From the cell containing the given text, extract its center point as [X, Y] coordinate. 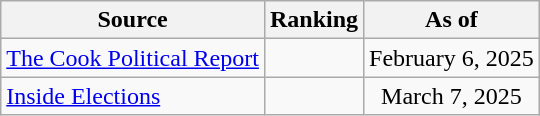
Inside Elections [133, 96]
As of [452, 20]
February 6, 2025 [452, 58]
Ranking [314, 20]
Source [133, 20]
March 7, 2025 [452, 96]
The Cook Political Report [133, 58]
